Identify which cell holds the provided text, then report its (x, y) central coordinate. 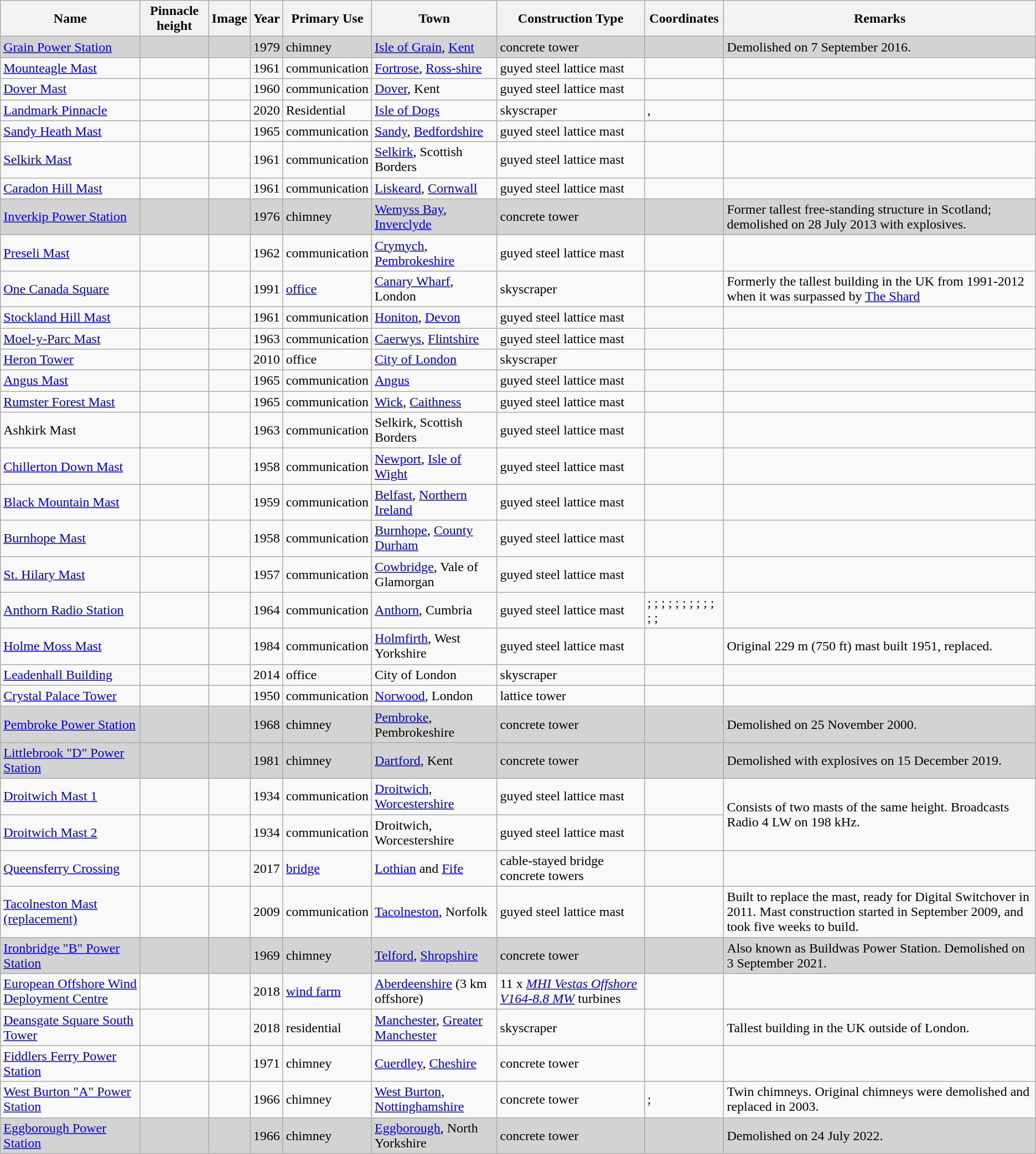
Angus Mast (70, 381)
Manchester, Greater Manchester (435, 1027)
Anthorn, Cumbria (435, 610)
Consists of two masts of the same height. Broadcasts Radio 4 LW on 198 kHz. (880, 814)
West Burton "A" Power Station (70, 1099)
, (684, 110)
1969 (267, 955)
Leadenhall Building (70, 675)
Chillerton Down Mast (70, 466)
1964 (267, 610)
Year (267, 19)
Isle of Dogs (435, 110)
Rumster Forest Mast (70, 402)
Crystal Palace Tower (70, 696)
2014 (267, 675)
Wick, Caithness (435, 402)
2020 (267, 110)
Town (435, 19)
wind farm (327, 992)
residential (327, 1027)
1950 (267, 696)
Built to replace the mast, ready for Digital Switchover in 2011. Mast construction started in September 2009, and took five weeks to build. (880, 912)
Cowbridge, Vale of Glamorgan (435, 575)
Burnhope Mast (70, 538)
Dover Mast (70, 89)
Original 229 m (750 ft) mast built 1951, replaced. (880, 646)
Norwood, London (435, 696)
Caerwys, Flintshire (435, 338)
Ashkirk Mast (70, 431)
Angus (435, 381)
1968 (267, 724)
Dartford, Kent (435, 760)
Littlebrook "D" Power Station (70, 760)
Sandy, Bedfordshire (435, 131)
Construction Type (571, 19)
1971 (267, 1064)
West Burton, Nottinghamshire (435, 1099)
Demolished on 7 September 2016. (880, 47)
Holmfirth, West Yorkshire (435, 646)
1976 (267, 217)
Inverkip Power Station (70, 217)
Tacolneston, Norfolk (435, 912)
Droitwich Mast 1 (70, 796)
Deansgate Square South Tower (70, 1027)
Fortrose, Ross-shire (435, 68)
Twin chimneys. Original chimneys were demolished and replaced in 2003. (880, 1099)
1962 (267, 252)
St. Hilary Mast (70, 575)
Tacolneston Mast (replacement) (70, 912)
Name (70, 19)
Queensferry Crossing (70, 869)
Pembroke Power Station (70, 724)
Moel-y-Parc Mast (70, 338)
Holme Moss Mast (70, 646)
Anthorn Radio Station (70, 610)
Demolished with explosives on 15 December 2019. (880, 760)
Droitwich Mast 2 (70, 832)
Cuerdley, Cheshire (435, 1064)
Former tallest free-standing structure in Scotland; demolished on 28 July 2013 with explosives. (880, 217)
Lothian and Fife (435, 869)
Remarks (880, 19)
2010 (267, 360)
1959 (267, 503)
Pinnacle height (174, 19)
Belfast, Northern Ireland (435, 503)
Image (229, 19)
bridge (327, 869)
Dover, Kent (435, 89)
; (684, 1099)
Also known as Buildwas Power Station. Demolished on 3 September 2021. (880, 955)
Burnhope, County Durham (435, 538)
Black Mountain Mast (70, 503)
Residential (327, 110)
Fiddlers Ferry Power Station (70, 1064)
Newport, Isle of Wight (435, 466)
; ; ; ; ; ; ; ; ; ; ; ; (684, 610)
Honiton, Devon (435, 317)
1957 (267, 575)
Liskeard, Cornwall (435, 188)
Pembroke, Pembrokeshire (435, 724)
Preseli Mast (70, 252)
lattice tower (571, 696)
Tallest building in the UK outside of London. (880, 1027)
Primary Use (327, 19)
Aberdeenshire (3 km offshore) (435, 992)
Caradon Hill Mast (70, 188)
Ironbridge "B" Power Station (70, 955)
Demolished on 25 November 2000. (880, 724)
1991 (267, 289)
Selkirk Mast (70, 159)
1979 (267, 47)
Grain Power Station (70, 47)
Landmark Pinnacle (70, 110)
One Canada Square (70, 289)
Crymych, Pembrokeshire (435, 252)
Coordinates (684, 19)
Formerly the tallest building in the UK from 1991-2012 when it was surpassed by The Shard (880, 289)
Demolished on 24 July 2022. (880, 1136)
cable-stayed bridge concrete towers (571, 869)
1960 (267, 89)
1984 (267, 646)
1981 (267, 760)
Stockland Hill Mast (70, 317)
Wemyss Bay, Inverclyde (435, 217)
Eggborough Power Station (70, 1136)
2017 (267, 869)
Heron Tower (70, 360)
Sandy Heath Mast (70, 131)
2009 (267, 912)
Telford, Shropshire (435, 955)
Mounteagle Mast (70, 68)
Isle of Grain, Kent (435, 47)
Eggborough, North Yorkshire (435, 1136)
Canary Wharf, London (435, 289)
European Offshore Wind Deployment Centre (70, 992)
11 x MHI Vestas Offshore V164-8.8 MW turbines (571, 992)
